From the cell containing the given text, extract its center point as (X, Y) coordinate. 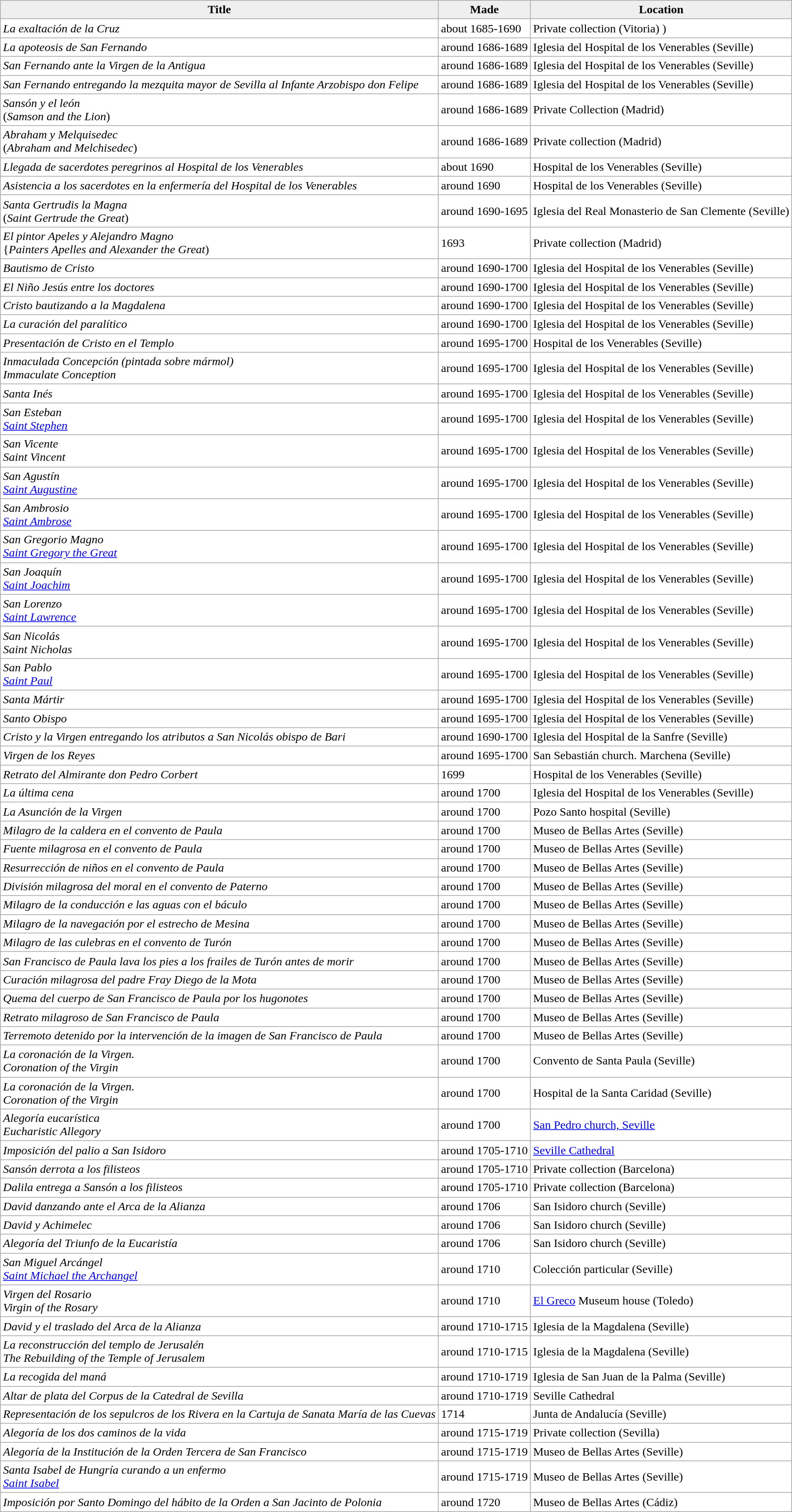
San NicolásSaint Nicholas (219, 642)
Presentación de Cristo en el Templo (219, 343)
around 1690 (484, 186)
Virgen del RosarioVirgin of the Rosary (219, 1300)
Iglesia de San Juan de la Palma (Seville) (661, 1377)
San Fernando entregando la mezquita mayor de Sevilla al Infante Arzobispo don Felipe (219, 84)
Representación de los sepulcros de los Rivera en la Cartuja de Sanata María de las Cuevas (219, 1414)
Terremoto detenido por la intervención de la imagen de San Francisco de Paula (219, 1036)
around 1720 (484, 1502)
Museo de Bellas Artes (Cádiz) (661, 1502)
Hospital de la Santa Caridad (Seville) (661, 1093)
Title (219, 10)
Pozo Santo hospital (Seville) (661, 812)
San LorenzoSaint Lawrence (219, 610)
Alegoría del Triunfo de la Eucaristía (219, 1244)
Imposición por Santo Domingo del hábito de la Orden a San Jacinto de Polonia (219, 1502)
Made (484, 10)
Sansón y el león(Samson and the Lion) (219, 110)
David danzando ante el Arca de la Alianza (219, 1206)
Resurrección de niños en el convento de Paula (219, 868)
1699 (484, 774)
Junta de Andalucía (Seville) (661, 1414)
about 1690 (484, 167)
Iglesia del Hospital de la Sanfre (Seville) (661, 737)
Santa Mártir (219, 699)
La recogida del maná (219, 1377)
Santa Inés (219, 394)
Convento de Santa Paula (Seville) (661, 1061)
San PabloSaint Paul (219, 674)
Iglesia del Real Monasterio de San Clemente (Seville) (661, 211)
Alegoría de la Institución de la Orden Tercera de San Francisco (219, 1452)
Quema del cuerpo de San Francisco de Paula por los hugonotes (219, 998)
Abraham y Melquisedec(Abraham and Melchisedec) (219, 141)
Milagro de la navegación por el estrecho de Mesina (219, 924)
David y el traslado del Arca de la Alianza (219, 1326)
Colección particular (Seville) (661, 1269)
Milagro de la caldera en el convento de Paula (219, 830)
Fuente milagrosa en el convento de Paula (219, 849)
Santa Gertrudis la Magna(Saint Gertrude the Great) (219, 211)
Inmaculada Concepción (pintada sobre mármol)Immaculate Conception (219, 368)
El pintor Apeles y Alejandro Magno{Painters Apelles and Alexander the Great) (219, 242)
San Gregorio MagnoSaint Gregory the Great (219, 547)
David y Achimelec (219, 1225)
La reconstrucción del templo de JerusalénThe Rebuilding of the Temple of Jerusalem (219, 1352)
Retrato del Almirante don Pedro Corbert (219, 774)
Milagro de las culebras en el convento de Turón (219, 942)
La exaltación de la Cruz (219, 28)
San JoaquínSaint Joachim (219, 578)
Llegada de sacerdotes peregrinos al Hospital de los Venerables (219, 167)
San Fernando ante la Virgen de la Antigua (219, 66)
Private collection (Vitoria) ) (661, 28)
Private Collection (Madrid) (661, 110)
Cristo y la Virgen entregando los atributos a San Nicolás obispo de Bari (219, 737)
Location (661, 10)
Alegoría de los dos caminos de la vida (219, 1433)
Imposición del palio a San Isidoro (219, 1150)
La última cena (219, 793)
Bautismo de Cristo (219, 268)
Asistencia a los sacerdotes en la enfermería del Hospital de los Venerables (219, 186)
about 1685-1690 (484, 28)
San VicenteSaint Vincent (219, 451)
1714 (484, 1414)
San Pedro church, Seville (661, 1125)
La Asunción de la Virgen (219, 812)
Sansón derrota a los filisteos (219, 1169)
Private collection (Sevilla) (661, 1433)
San AmbrosioSaint Ambrose (219, 514)
Alegoría eucarísticaEucharistic Allegory (219, 1125)
El Niño Jesús entre los doctores (219, 287)
División milagrosa del moral en el convento de Paterno (219, 886)
El Greco Museum house (Toledo) (661, 1300)
San Sebastián church. Marchena (Seville) (661, 756)
Retrato milagroso de San Francisco de Paula (219, 1017)
Cristo bautizando a la Magdalena (219, 306)
Altar de plata del Corpus de la Catedral de Sevilla (219, 1395)
1693 (484, 242)
San Francisco de Paula lava los pies a los frailes de Turón antes de morir (219, 961)
La apoteosis de San Fernando (219, 47)
Santa Isabel de Hungría curando a un enfermoSaint Isabel (219, 1477)
around 1690-1695 (484, 211)
San AgustínSaint Augustine (219, 483)
San Miguel ArcángelSaint Michael the Archangel (219, 1269)
La curación del paralítico (219, 324)
Milagro de la conducción e las aguas con el báculo (219, 905)
Santo Obispo (219, 718)
Virgen de los Reyes (219, 756)
Dalila entrega a Sansón a los filisteos (219, 1188)
Curación milagrosa del padre Fray Diego de la Mota (219, 980)
San EstebanSaint Stephen (219, 419)
